Pinpoint the cell where the given text exists, returning its (X, Y) midpoint coordinate. 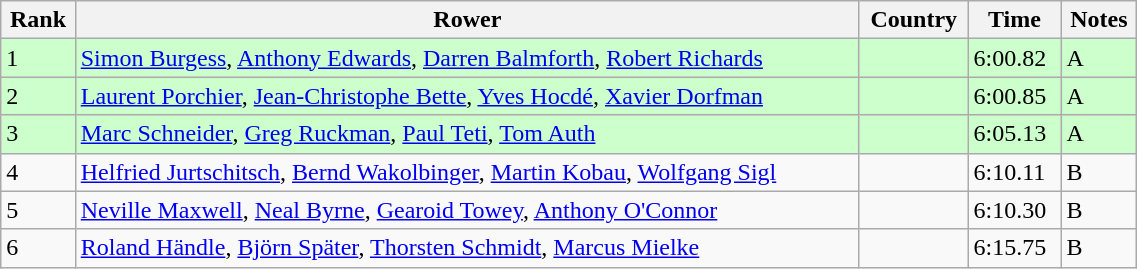
Marc Schneider, Greg Ruckman, Paul Teti, Tom Auth (467, 134)
4 (38, 172)
Neville Maxwell, Neal Byrne, Gearoid Towey, Anthony O'Connor (467, 210)
Country (913, 20)
Rower (467, 20)
Simon Burgess, Anthony Edwards, Darren Balmforth, Robert Richards (467, 58)
Notes (1099, 20)
6:05.13 (1014, 134)
Roland Händle, Björn Später, Thorsten Schmidt, Marcus Mielke (467, 248)
6:00.85 (1014, 96)
6 (38, 248)
Helfried Jurtschitsch, Bernd Wakolbinger, Martin Kobau, Wolfgang Sigl (467, 172)
Rank (38, 20)
1 (38, 58)
Time (1014, 20)
6:10.30 (1014, 210)
3 (38, 134)
6:10.11 (1014, 172)
6:00.82 (1014, 58)
Laurent Porchier, Jean-Christophe Bette, Yves Hocdé, Xavier Dorfman (467, 96)
5 (38, 210)
2 (38, 96)
6:15.75 (1014, 248)
